Find where the given text appears and provide that cell's center as [x, y] coordinate. 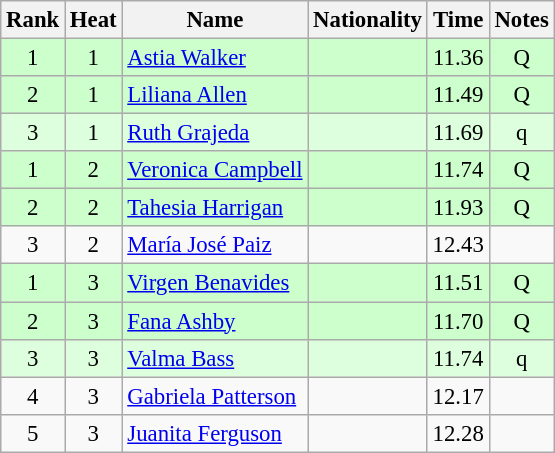
4 [33, 396]
11.70 [458, 321]
Time [458, 20]
Valma Bass [215, 358]
5 [33, 433]
Fana Ashby [215, 321]
11.93 [458, 208]
11.49 [458, 95]
Tahesia Harrigan [215, 208]
12.28 [458, 433]
Heat [94, 20]
María José Paiz [215, 245]
11.69 [458, 133]
Gabriela Patterson [215, 396]
12.17 [458, 396]
Veronica Campbell [215, 170]
12.43 [458, 245]
Notes [522, 20]
Virgen Benavides [215, 283]
Name [215, 20]
Nationality [368, 20]
Ruth Grajeda [215, 133]
Juanita Ferguson [215, 433]
Liliana Allen [215, 95]
11.36 [458, 58]
11.51 [458, 283]
Astia Walker [215, 58]
Rank [33, 20]
